Return the (X, Y) coordinate for the center point of the cell that contains the specified text.  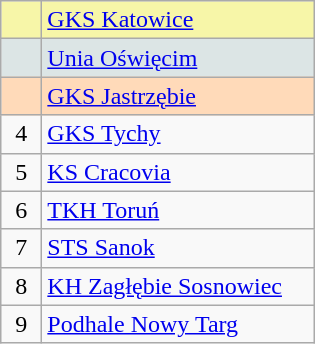
8 (22, 286)
STS Sanok (178, 248)
KH Zagłębie Sosnowiec (178, 286)
5 (22, 172)
GKS Katowice (178, 20)
Unia Oświęcim (178, 58)
9 (22, 324)
GKS Jastrzębie (178, 96)
TKH Toruń (178, 210)
KS Cracovia (178, 172)
7 (22, 248)
GKS Tychy (178, 134)
4 (22, 134)
6 (22, 210)
Podhale Nowy Targ (178, 324)
